Pinpoint the cell where the given text exists, returning its [X, Y] midpoint coordinate. 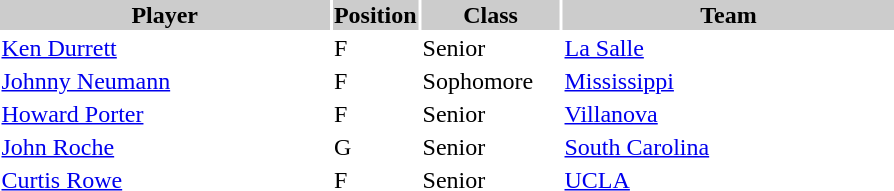
John Roche [164, 147]
Mississippi [728, 81]
La Salle [728, 48]
Player [164, 15]
Team [728, 15]
Sophomore [490, 81]
South Carolina [728, 147]
Howard Porter [164, 114]
Johnny Neumann [164, 81]
Class [490, 15]
Villanova [728, 114]
G [375, 147]
Ken Durrett [164, 48]
Position [375, 15]
